Output the (X, Y) coordinate of the center of the cell containing the given text.  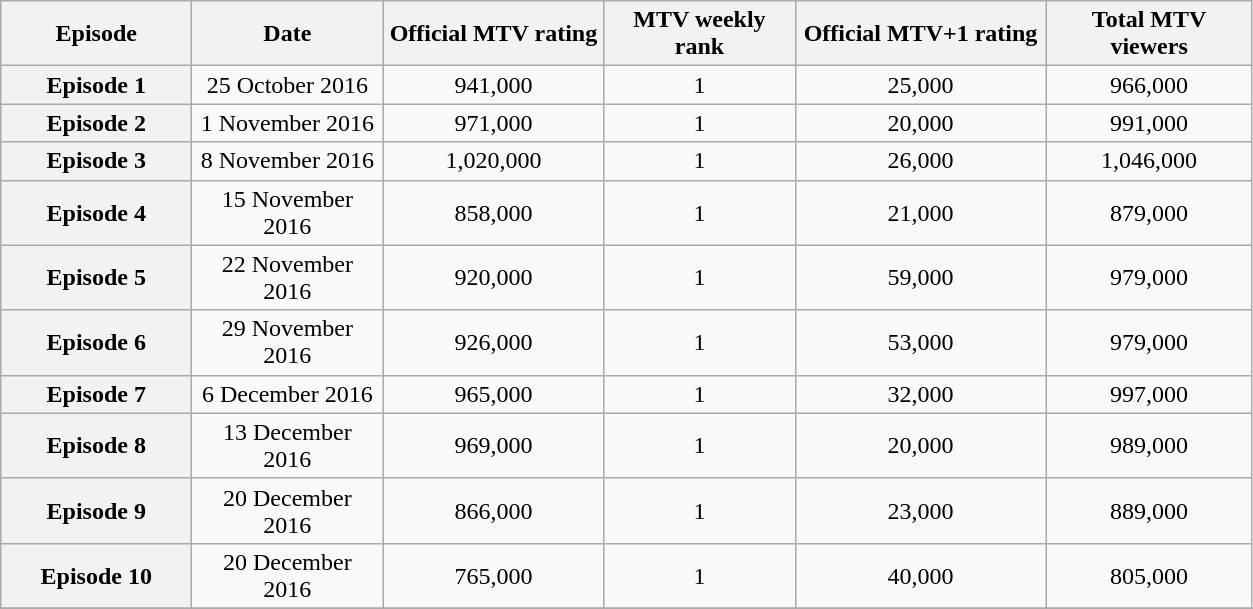
941,000 (494, 85)
59,000 (920, 278)
25,000 (920, 85)
969,000 (494, 446)
Episode 6 (96, 342)
920,000 (494, 278)
26,000 (920, 161)
991,000 (1149, 123)
989,000 (1149, 446)
858,000 (494, 212)
879,000 (1149, 212)
Episode 1 (96, 85)
22 November 2016 (288, 278)
53,000 (920, 342)
MTV weekly rank (700, 34)
Episode 2 (96, 123)
1,046,000 (1149, 161)
889,000 (1149, 510)
32,000 (920, 394)
Episode 7 (96, 394)
965,000 (494, 394)
29 November 2016 (288, 342)
25 October 2016 (288, 85)
40,000 (920, 576)
Official MTV rating (494, 34)
8 November 2016 (288, 161)
966,000 (1149, 85)
Episode 8 (96, 446)
21,000 (920, 212)
Date (288, 34)
Official MTV+1 rating (920, 34)
Episode 10 (96, 576)
Episode (96, 34)
13 December 2016 (288, 446)
926,000 (494, 342)
23,000 (920, 510)
Episode 3 (96, 161)
997,000 (1149, 394)
Episode 4 (96, 212)
866,000 (494, 510)
15 November 2016 (288, 212)
Episode 5 (96, 278)
805,000 (1149, 576)
765,000 (494, 576)
1,020,000 (494, 161)
Episode 9 (96, 510)
971,000 (494, 123)
Total MTV viewers (1149, 34)
6 December 2016 (288, 394)
1 November 2016 (288, 123)
